From the cell containing the given text, extract its center point as (X, Y) coordinate. 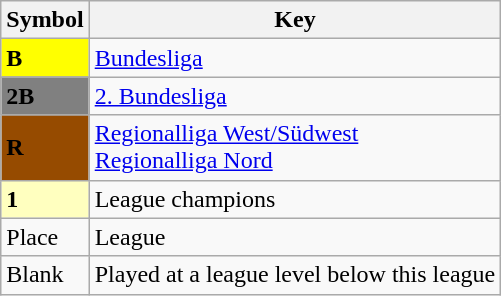
Played at a league level below this league (295, 275)
Key (295, 20)
2B (45, 96)
League (295, 237)
League champions (295, 199)
Regionalliga West/Südwest Regionalliga Nord (295, 148)
R (45, 148)
1 (45, 199)
B (45, 58)
Symbol (45, 20)
Blank (45, 275)
Place (45, 237)
Bundesliga (295, 58)
2. Bundesliga (295, 96)
